Capture the cell that displays the provided text and extract its (x, y) central coordinate. 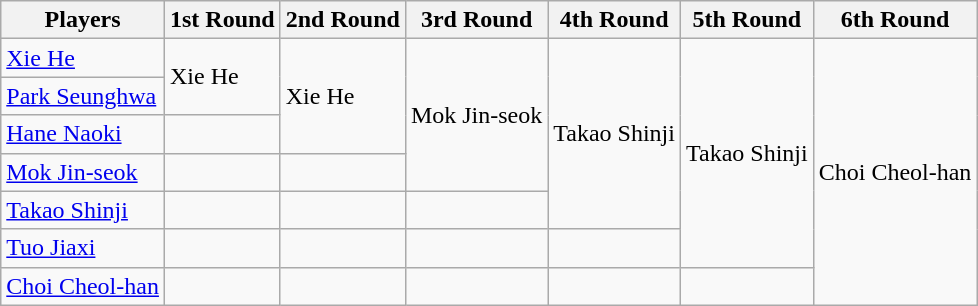
Players (83, 20)
1st Round (222, 20)
6th Round (895, 20)
Hane Naoki (83, 134)
5th Round (746, 20)
Tuo Jiaxi (83, 248)
3rd Round (476, 20)
2nd Round (342, 20)
4th Round (614, 20)
Park Seunghwa (83, 96)
